Scan for the cell matching the given text and deliver its [x, y] coordinate at center. 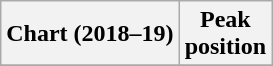
Peakposition [225, 34]
Chart (2018–19) [90, 34]
